Detect which cell encompasses the target text, then output its [x, y] center coordinate. 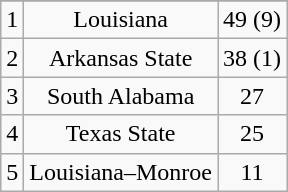
South Alabama [121, 96]
11 [252, 172]
1 [12, 20]
Arkansas State [121, 58]
38 (1) [252, 58]
Louisiana–Monroe [121, 172]
Louisiana [121, 20]
3 [12, 96]
2 [12, 58]
5 [12, 172]
4 [12, 134]
Texas State [121, 134]
27 [252, 96]
49 (9) [252, 20]
25 [252, 134]
